From the cell containing the given text, extract its center point as [x, y] coordinate. 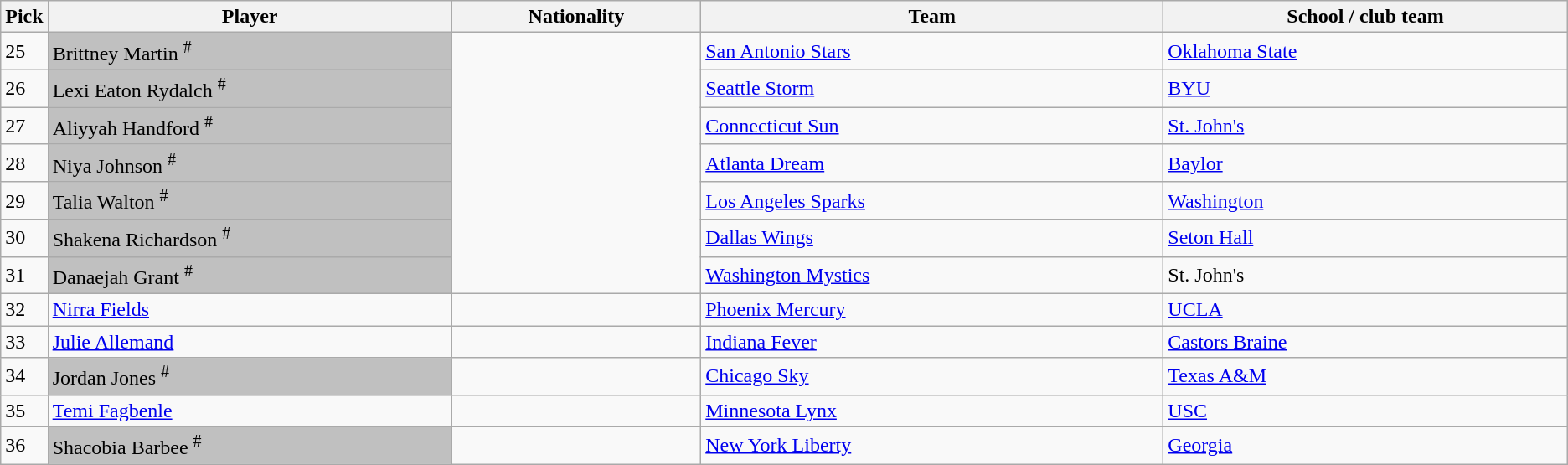
BYU [1365, 89]
Jordan Jones # [250, 377]
Shacobia Barbee # [250, 446]
Talia Walton # [250, 201]
Connecticut Sun [932, 126]
Los Angeles Sparks [932, 201]
San Antonio Stars [932, 52]
Player [250, 17]
27 [24, 126]
Danaejah Grant # [250, 275]
Atlanta Dream [932, 163]
30 [24, 238]
31 [24, 275]
25 [24, 52]
Washington [1365, 201]
Aliyyah Handford # [250, 126]
Washington Mystics [932, 275]
Niya Johnson # [250, 163]
USC [1365, 411]
Chicago Sky [932, 377]
Dallas Wings [932, 238]
Nirra Fields [250, 310]
Texas A&M [1365, 377]
Lexi Eaton Rydalch # [250, 89]
Oklahoma State [1365, 52]
26 [24, 89]
Nationality [576, 17]
34 [24, 377]
35 [24, 411]
Phoenix Mercury [932, 310]
Julie Allemand [250, 342]
32 [24, 310]
Baylor [1365, 163]
UCLA [1365, 310]
Georgia [1365, 446]
Seton Hall [1365, 238]
29 [24, 201]
Team [932, 17]
Seattle Storm [932, 89]
New York Liberty [932, 446]
Temi Fagbenle [250, 411]
School / club team [1365, 17]
28 [24, 163]
Shakena Richardson # [250, 238]
Pick [24, 17]
Castors Braine [1365, 342]
Minnesota Lynx [932, 411]
Indiana Fever [932, 342]
36 [24, 446]
Brittney Martin # [250, 52]
33 [24, 342]
